Output the (x, y) coordinate of the center of the cell containing the given text.  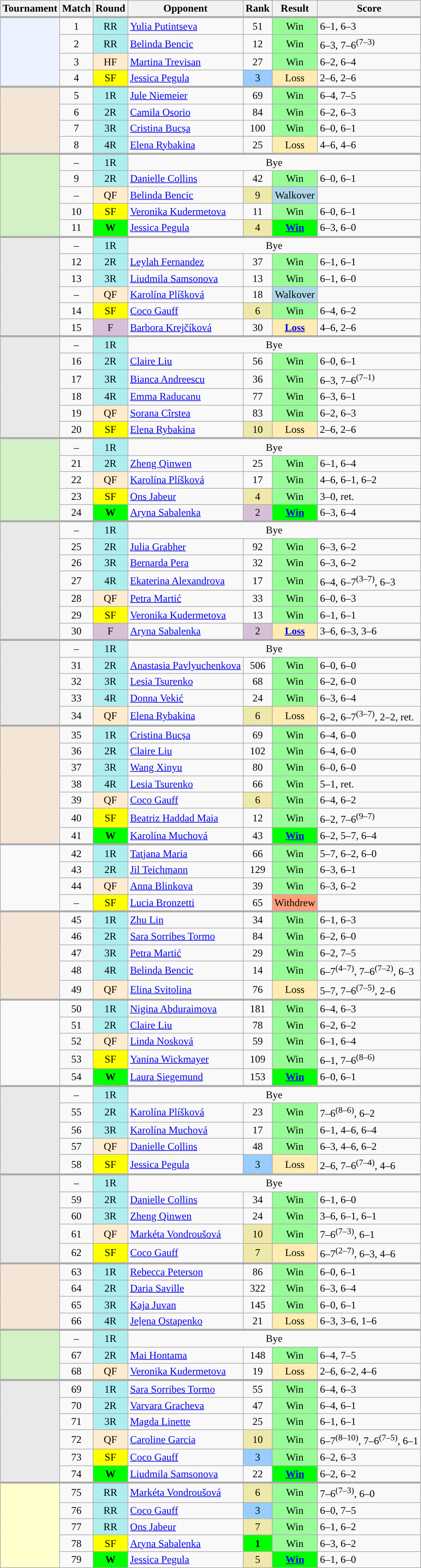
Sorana Cîrstea (186, 413)
Jule Niemeier (186, 95)
58 (76, 1164)
80 (258, 768)
Round (110, 9)
Linda Nosková (186, 1041)
61 (76, 1234)
16 (76, 361)
Donna Vekić (186, 698)
Tatjana Maria (186, 853)
6–7(2–7), 6–3, 4–6 (369, 1253)
70 (76, 1406)
Ekaterina Alexandrova (186, 581)
50 (76, 1008)
Camila Osorio (186, 112)
72 (76, 1440)
Rank (258, 9)
38 (76, 784)
Julia Grabher (186, 547)
148 (258, 1355)
100 (258, 129)
Lucia Bronzetti (186, 903)
86 (258, 1272)
5–1, ret. (369, 784)
31 (76, 665)
63 (76, 1272)
Rebecca Peterson (186, 1272)
15 (76, 328)
35 (76, 735)
6–0, 7–5 (369, 1510)
109 (258, 1059)
Magda Linette (186, 1422)
Varvara Gracheva (186, 1406)
6–2, 5–7, 6–4 (369, 836)
Wang Xinyu (186, 768)
41 (76, 836)
Jeļena Ostapenko (186, 1321)
6–7(4–7), 7–6(7–2), 6–3 (369, 971)
Result (295, 9)
Yulia Putintseva (186, 26)
4–6, 4–6 (369, 145)
Beatriz Haddad Maia (186, 818)
3–6, 6–3, 3–6 (369, 632)
153 (258, 1078)
HF (110, 61)
6–3, 6–0 (369, 228)
26 (76, 563)
Daria Saville (186, 1288)
46 (76, 937)
62 (76, 1253)
Nigina Abduraimova (186, 1008)
67 (76, 1355)
Emma Raducanu (186, 397)
71 (76, 1422)
Caroline Garcia (186, 1440)
Kaja Juvan (186, 1305)
28 (76, 598)
79 (76, 1559)
44 (76, 886)
2–6, 7–6(7–4), 4–6 (369, 1164)
181 (258, 1008)
6–4, 6–1 (369, 1406)
6–4, 6–7(3–7), 6–3 (369, 581)
7–6(8–6), 6–2 (369, 1112)
Bernarda Pera (186, 563)
20 (76, 430)
Tournament (30, 9)
64 (76, 1288)
92 (258, 547)
Score (369, 9)
Zhu Lin (186, 920)
Match (76, 9)
Jil Teichmann (186, 870)
74 (76, 1474)
3–6, 6–1, 6–1 (369, 1216)
145 (258, 1305)
Bianca Andreescu (186, 379)
322 (258, 1288)
2–6, 6–2, 4–6 (369, 1372)
102 (258, 751)
Opponent (186, 9)
506 (258, 665)
Yanina Wickmayer (186, 1059)
4–6, 2–6 (369, 328)
7–6(7–3), 6–0 (369, 1492)
129 (258, 870)
Mai Hontama (186, 1355)
45 (76, 920)
6–0, 6–3 (369, 598)
Withdrew (295, 903)
3–0, ret. (369, 496)
Elina Svitolina (186, 990)
6–3, 7–6(7–1) (369, 379)
57 (76, 1146)
Laura Siegemund (186, 1078)
40 (76, 818)
7–6(7–3), 6–1 (369, 1234)
6–3, 3–6, 1–6 (369, 1321)
5–7, 7–6(7–5), 2–6 (369, 990)
6–2, 7–5 (369, 953)
6–1, 7–6(8–6) (369, 1059)
4–6, 6–1, 6–2 (369, 480)
6–2, 6–7(3–7), 2–2, ret. (369, 716)
75 (76, 1492)
6–7(8–10), 7–6(7–5), 6–1 (369, 1440)
6–3, 7–6(7–3) (369, 44)
Anna Blinkova (186, 886)
73 (76, 1457)
Leylah Fernandez (186, 262)
8 (76, 145)
83 (258, 413)
Anastasia Pavlyuchenkova (186, 665)
52 (76, 1041)
6–1, 4–6, 6–4 (369, 1130)
49 (76, 990)
6–3, 4–6, 6–2 (369, 1146)
6–2, 6–4 (369, 61)
53 (76, 1059)
Barbora Krejčíková (186, 328)
Martina Trevisan (186, 61)
60 (76, 1216)
5–7, 6–2, 6–0 (369, 853)
6–2, 7–6(9–7) (369, 818)
54 (76, 1078)
6–1, 6–2 (369, 1527)
